Identify which cell holds the provided text, then report its [x, y] central coordinate. 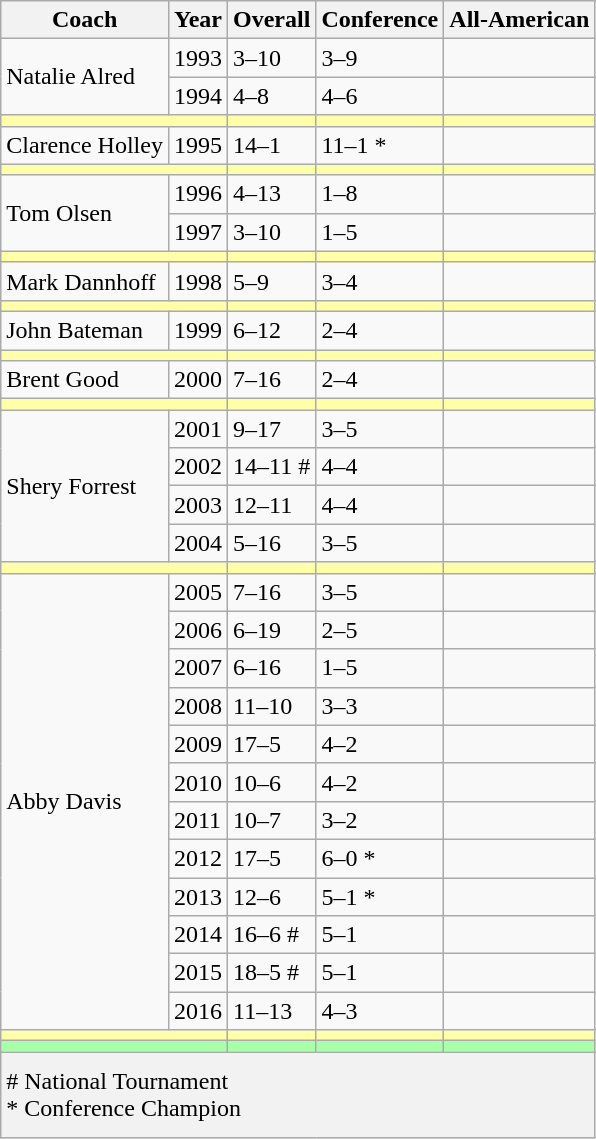
12–11 [271, 505]
2–5 [380, 630]
Conference [380, 20]
6–19 [271, 630]
4–8 [271, 96]
2014 [198, 935]
11–10 [271, 706]
2012 [198, 858]
1999 [198, 330]
John Bateman [85, 330]
2007 [198, 668]
4–13 [271, 194]
12–6 [271, 897]
9–17 [271, 429]
3–4 [380, 281]
Year [198, 20]
Natalie Alred [85, 77]
Overall [271, 20]
6–0 * [380, 858]
1993 [198, 58]
Clarence Holley [85, 145]
# National Tournament* Conference Champion [298, 1095]
2013 [198, 897]
3–2 [380, 820]
6–16 [271, 668]
2009 [198, 744]
3–3 [380, 706]
2010 [198, 782]
4–6 [380, 96]
11–13 [271, 1011]
14–11 # [271, 467]
2008 [198, 706]
2016 [198, 1011]
4–3 [380, 1011]
1994 [198, 96]
1998 [198, 281]
Shery Forrest [85, 486]
5–1 * [380, 897]
18–5 # [271, 973]
Abby Davis [85, 802]
Coach [85, 20]
3–9 [380, 58]
6–12 [271, 330]
11–1 * [380, 145]
2006 [198, 630]
1996 [198, 194]
1997 [198, 232]
2001 [198, 429]
2002 [198, 467]
2004 [198, 543]
5–9 [271, 281]
10–6 [271, 782]
2015 [198, 973]
Mark Dannhoff [85, 281]
5–16 [271, 543]
1995 [198, 145]
2005 [198, 592]
2000 [198, 380]
2003 [198, 505]
16–6 # [271, 935]
Tom Olsen [85, 213]
Brent Good [85, 380]
All-American [520, 20]
1–8 [380, 194]
2011 [198, 820]
10–7 [271, 820]
14–1 [271, 145]
